Capture the cell that displays the provided text and extract its (x, y) central coordinate. 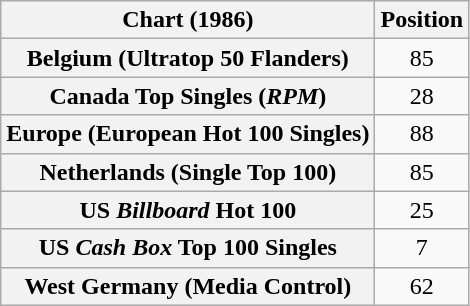
West Germany (Media Control) (188, 286)
Netherlands (Single Top 100) (188, 172)
62 (422, 286)
28 (422, 96)
25 (422, 210)
Chart (1986) (188, 20)
US Cash Box Top 100 Singles (188, 248)
Canada Top Singles (RPM) (188, 96)
7 (422, 248)
Position (422, 20)
Europe (European Hot 100 Singles) (188, 134)
Belgium (Ultratop 50 Flanders) (188, 58)
88 (422, 134)
US Billboard Hot 100 (188, 210)
